Return the [X, Y] coordinate for the center point of the cell that contains the specified text.  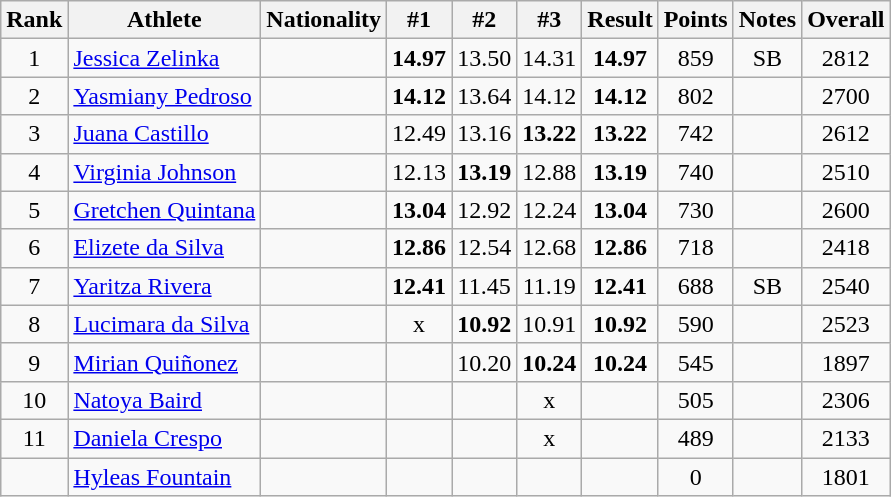
5 [34, 210]
Notes [767, 20]
802 [696, 96]
Jessica Zelinka [164, 58]
590 [696, 324]
4 [34, 172]
Nationality [324, 20]
Points [696, 20]
2 [34, 96]
0 [696, 477]
10 [34, 400]
13.50 [484, 58]
Athlete [164, 20]
6 [34, 248]
9 [34, 362]
740 [696, 172]
11.45 [484, 286]
Elizete da Silva [164, 248]
2540 [846, 286]
12.24 [550, 210]
Hyleas Fountain [164, 477]
1 [34, 58]
Overall [846, 20]
1801 [846, 477]
Yaritza Rivera [164, 286]
859 [696, 58]
Natoya Baird [164, 400]
7 [34, 286]
2418 [846, 248]
14.31 [550, 58]
#2 [484, 20]
2133 [846, 438]
13.64 [484, 96]
2600 [846, 210]
10.91 [550, 324]
Lucimara da Silva [164, 324]
Yasmiany Pedroso [164, 96]
2510 [846, 172]
718 [696, 248]
688 [696, 286]
2523 [846, 324]
11 [34, 438]
Result [620, 20]
12.92 [484, 210]
2306 [846, 400]
Juana Castillo [164, 134]
8 [34, 324]
10.20 [484, 362]
12.68 [550, 248]
Mirian Quiñonez [164, 362]
13.16 [484, 134]
2700 [846, 96]
2612 [846, 134]
12.13 [420, 172]
Daniela Crespo [164, 438]
545 [696, 362]
3 [34, 134]
Virginia Johnson [164, 172]
2812 [846, 58]
12.54 [484, 248]
505 [696, 400]
#3 [550, 20]
1897 [846, 362]
#1 [420, 20]
742 [696, 134]
11.19 [550, 286]
12.49 [420, 134]
489 [696, 438]
730 [696, 210]
12.88 [550, 172]
Rank [34, 20]
Gretchen Quintana [164, 210]
